Search for the cell housing the specified text and yield its [X, Y] center coordinate. 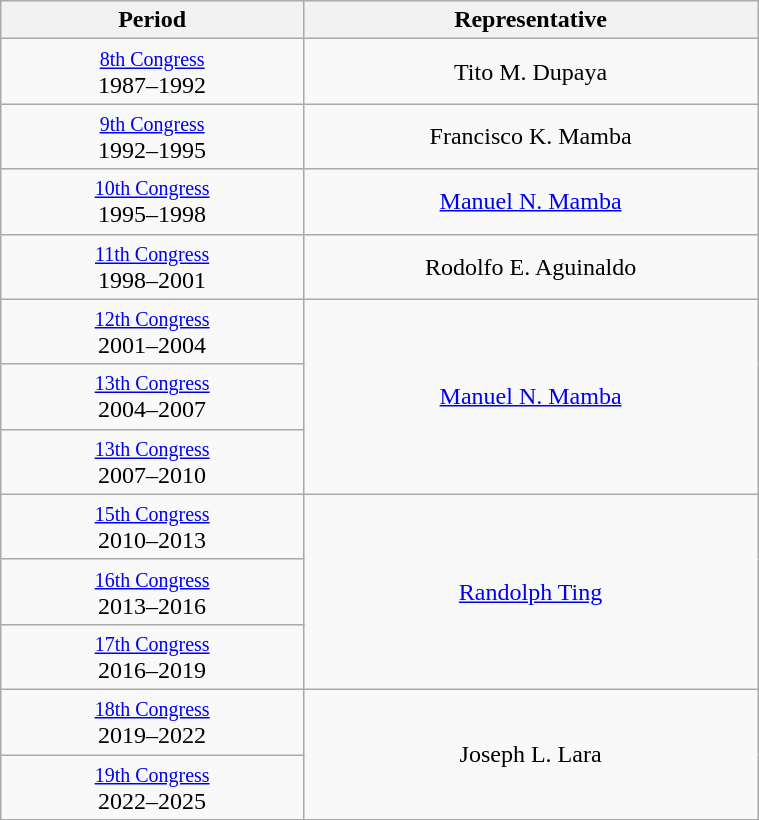
16th Congress2013–2016 [152, 592]
Francisco K. Mamba [530, 136]
Period [152, 20]
17th Congress2016–2019 [152, 656]
Joseph L. Lara [530, 754]
Tito M. Dupaya [530, 72]
Representative [530, 20]
11th Congress1998–2001 [152, 266]
15th Congress2010–2013 [152, 526]
19th Congress2022–2025 [152, 786]
Rodolfo E. Aguinaldo [530, 266]
13th Congress2007–2010 [152, 462]
10th Congress1995–1998 [152, 202]
18th Congress2019–2022 [152, 722]
8th Congress1987–1992 [152, 72]
12th Congress2001–2004 [152, 332]
Randolph Ting [530, 592]
13th Congress2004–2007 [152, 396]
9th Congress1992–1995 [152, 136]
